Determine the (x, y) coordinate at the center of the cell enclosing the given text.  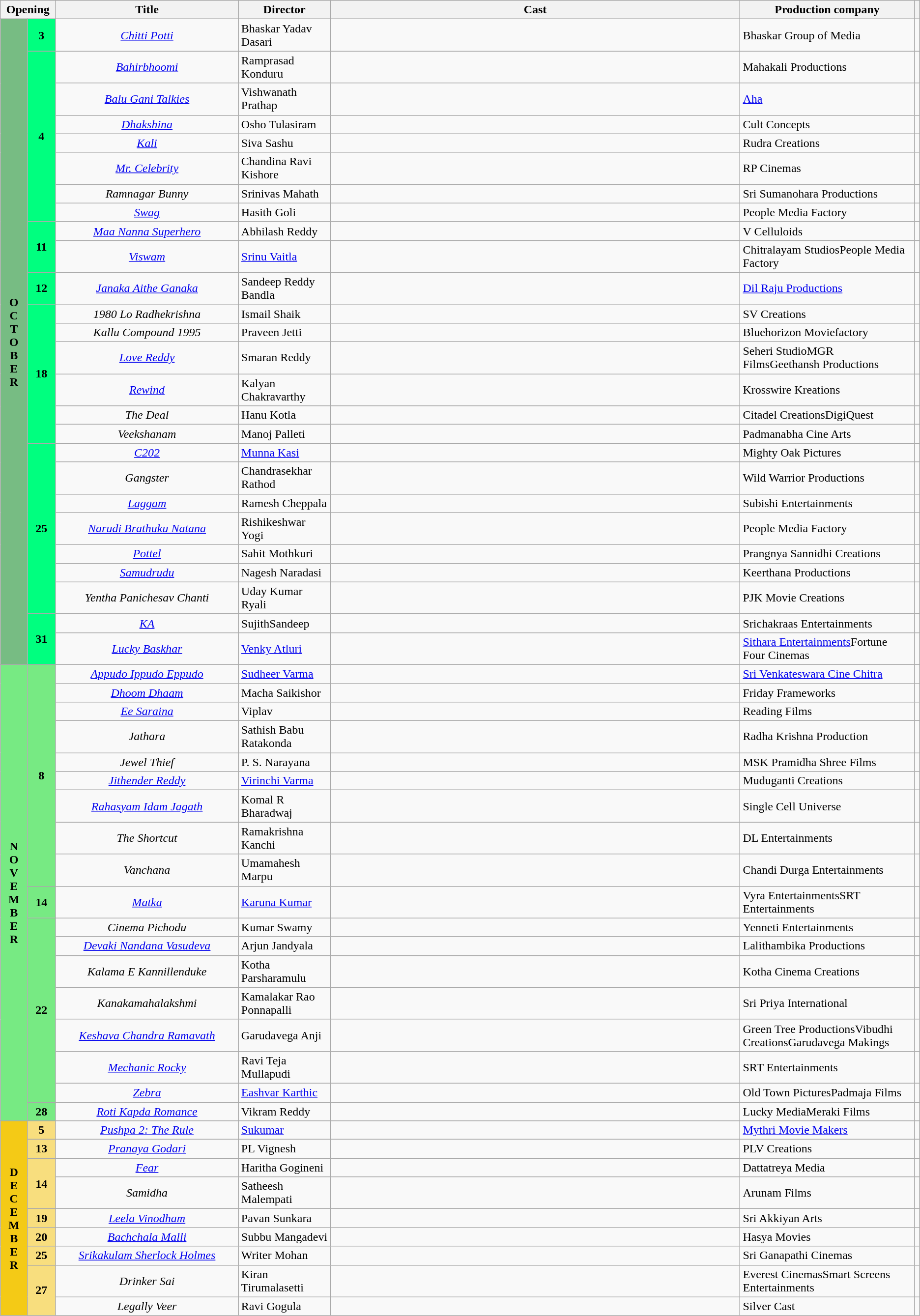
SRT Entertainments (827, 1067)
Kali (147, 143)
18 (41, 374)
Garudavega Anji (284, 1035)
Veekshanam (147, 434)
Bahirbhoomi (147, 67)
Rudra Creations (827, 143)
Subbu Mangadevi (284, 1237)
Jithender Reddy (147, 781)
C202 (147, 453)
Kumar Swamy (284, 927)
Balu Gani Talkies (147, 99)
Kotha Cinema Creations (827, 971)
Pushpa 2: The Rule (147, 1130)
NOVEMBER (14, 892)
13 (41, 1149)
Muduganti Creations (827, 781)
12 (41, 288)
PL Vignesh (284, 1149)
Arunam Films (827, 1193)
Ramesh Cheppala (284, 503)
Zebra (147, 1092)
Devaki Nandana Vasudeva (147, 946)
5 (41, 1130)
Vishwanath Prathap (284, 99)
11 (41, 247)
Ismail Shaik (284, 314)
Sudheer Varma (284, 674)
Kalama E Kannillenduke (147, 971)
Dhoom Dhaam (147, 692)
Hanu Kotla (284, 415)
Everest CinemasSmart Screens Entertainments (827, 1281)
Narudi Brathuku Natana (147, 529)
Kalyan Chakravarthy (284, 390)
Sri Ganapathi Cinemas (827, 1256)
Director (284, 10)
31 (41, 639)
SV Creations (827, 314)
Smaran Reddy (284, 358)
Maa Nanna Superhero (147, 231)
Umamahesh Marpu (284, 870)
Jathara (147, 737)
Rahasyam Idam Jagath (147, 806)
The Deal (147, 415)
Pavan Sunkara (284, 1218)
Aha (827, 99)
P. S. Narayana (284, 762)
Uday Kumar Ryali (284, 598)
Ravi Teja Mullapudi (284, 1067)
27 (41, 1290)
19 (41, 1218)
Cast (535, 10)
Bhaskar Yadav Dasari (284, 35)
Viplav (284, 712)
Chitti Potti (147, 35)
Manoj Palleti (284, 434)
Title (147, 10)
Srikakulam Sherlock Holmes (147, 1256)
Opening (28, 10)
SujithSandeep (284, 623)
Writer Mohan (284, 1256)
Padmanabha Cine Arts (827, 434)
Ravi Gogula (284, 1306)
Keerthana Productions (827, 572)
Chandrasekhar Rathod (284, 478)
Srinu Vaitla (284, 257)
Sri Venkateswara Cine Chitra (827, 674)
Chandi Durga Entertainments (827, 870)
Vanchana (147, 870)
Mythri Movie Makers (827, 1130)
Leela Vinodham (147, 1218)
Kanakamahalakshmi (147, 1003)
Swag (147, 212)
3 (41, 35)
DECEMBER (14, 1219)
Mechanic Rocky (147, 1067)
Karuna Kumar (284, 902)
DL Entertainments (827, 838)
Seheri StudioMGR FilmsGeethansh Productions (827, 358)
Sri Sumanohara Productions (827, 194)
Ee Saraina (147, 712)
Love Reddy (147, 358)
Production company (827, 10)
Hasith Goli (284, 212)
The Shortcut (147, 838)
1980 Lo Radhekrishna (147, 314)
28 (41, 1111)
Old Town PicturesPadmaja Films (827, 1092)
Ramnagar Bunny (147, 194)
Reading Films (827, 712)
20 (41, 1237)
Radha Krishna Production (827, 737)
Viswam (147, 257)
MSK Pramidha Shree Films (827, 762)
Matka (147, 902)
Samudrudu (147, 572)
Rewind (147, 390)
OCTOBER (14, 342)
Satheesh Malempati (284, 1193)
Kotha Parsharamulu (284, 971)
Sukumar (284, 1130)
Komal R Bharadwaj (284, 806)
Praveen Jetti (284, 333)
Lucky Baskhar (147, 649)
Sandeep Reddy Bandla (284, 288)
Rishikeshwar Yogi (284, 529)
Osho Tulasiram (284, 124)
Kamalakar Rao Ponnapalli (284, 1003)
Yenneti Entertainments (827, 927)
RP Cinemas (827, 168)
Hasya Movies (827, 1237)
Janaka Aithe Ganaka (147, 288)
Siva Sashu (284, 143)
Jewel Thief (147, 762)
Gangster (147, 478)
KA (147, 623)
Cult Concepts (827, 124)
Eashvar Karthic (284, 1092)
Munna Kasi (284, 453)
Subishi Entertainments (827, 503)
Mahakali Productions (827, 67)
Cinema Pichodu (147, 927)
Pranaya Godari (147, 1149)
Nagesh Naradasi (284, 572)
Mighty Oak Pictures (827, 453)
4 (41, 137)
Single Cell Universe (827, 806)
Srinivas Mahath (284, 194)
22 (41, 1010)
Vyra EntertainmentsSRT Entertainments (827, 902)
Sahit Mothkuri (284, 554)
Sri Akkiyan Arts (827, 1218)
Drinker Sai (147, 1281)
Samidha (147, 1193)
Mr. Celebrity (147, 168)
Krosswire Kreations (827, 390)
Legally Veer (147, 1306)
Abhilash Reddy (284, 231)
Virinchi Varma (284, 781)
Arjun Jandyala (284, 946)
Silver Cast (827, 1306)
Fear (147, 1168)
Macha Saikishor (284, 692)
Bluehorizon Moviefactory (827, 333)
Chandina Ravi Kishore (284, 168)
Wild Warrior Productions (827, 478)
Vikram Reddy (284, 1111)
Prangnya Sannidhi Creations (827, 554)
8 (41, 775)
Haritha Gogineni (284, 1168)
V Celluloids (827, 231)
Dattatreya Media (827, 1168)
Appudo Ippudo Eppudo (147, 674)
Lucky MediaMeraki Films (827, 1111)
Laggam (147, 503)
Dil Raju Productions (827, 288)
Bhaskar Group of Media (827, 35)
Keshava Chandra Ramavath (147, 1035)
Venky Atluri (284, 649)
Lalithambika Productions (827, 946)
Sithara EntertainmentsFortune Four Cinemas (827, 649)
Ramprasad Konduru (284, 67)
Yentha Panichesav Chanti (147, 598)
Friday Frameworks (827, 692)
Chitralayam StudiosPeople Media Factory (827, 257)
Sathish Babu Ratakonda (284, 737)
Kiran Tirumalasetti (284, 1281)
PJK Movie Creations (827, 598)
Srichakraas Entertainments (827, 623)
PLV Creations (827, 1149)
Bachchala Malli (147, 1237)
Roti Kapda Romance (147, 1111)
Pottel (147, 554)
Ramakrishna Kanchi (284, 838)
Kallu Compound 1995 (147, 333)
Dhakshina (147, 124)
Citadel CreationsDigiQuest (827, 415)
Green Tree ProductionsVibudhi CreationsGarudavega Makings (827, 1035)
Sri Priya International (827, 1003)
